Detect which cell encompasses the target text, then output its [x, y] center coordinate. 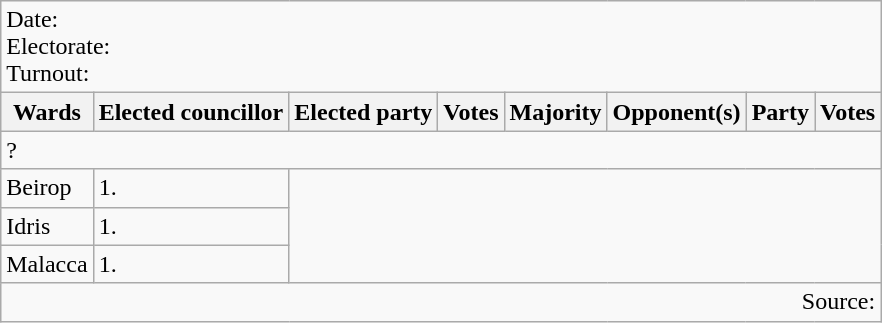
Source: [441, 302]
Date: Electorate: Turnout: [441, 47]
Opponent(s) [676, 112]
? [441, 150]
Majority [556, 112]
Wards [47, 112]
Idris [47, 226]
Elected party [364, 112]
Elected councillor [191, 112]
Malacca [47, 264]
Beirop [47, 188]
Party [780, 112]
